From the cell containing the given text, extract its center point as (X, Y) coordinate. 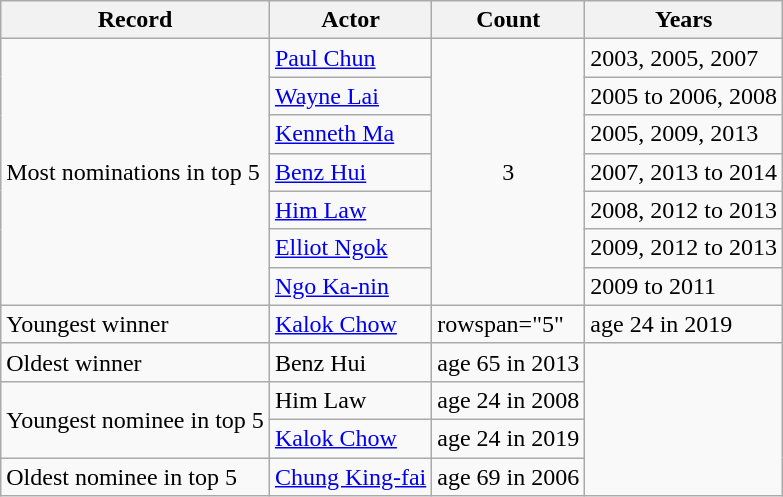
Kenneth Ma (350, 134)
age 24 in 2008 (508, 400)
2009 to 2011 (684, 286)
Elliot Ngok (350, 248)
Oldest winner (136, 362)
age 69 in 2006 (508, 477)
2003, 2005, 2007 (684, 58)
2009, 2012 to 2013 (684, 248)
Ngo Ka-nin (350, 286)
Record (136, 20)
age 65 in 2013 (508, 362)
3 (508, 172)
2005, 2009, 2013 (684, 134)
Youngest winner (136, 324)
2007, 2013 to 2014 (684, 172)
Count (508, 20)
Actor (350, 20)
Most nominations in top 5 (136, 172)
rowspan="5" (508, 324)
Wayne Lai (350, 96)
Youngest nominee in top 5 (136, 419)
Years (684, 20)
2005 to 2006, 2008 (684, 96)
Paul Chun (350, 58)
Oldest nominee in top 5 (136, 477)
2008, 2012 to 2013 (684, 210)
Chung King-fai (350, 477)
